Extract the [x, y] coordinate from the center of the cell holding the provided text.  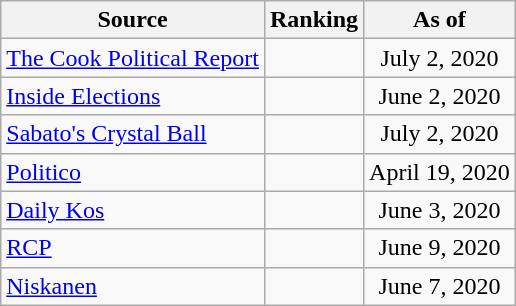
June 7, 2020 [440, 286]
June 3, 2020 [440, 210]
Niskanen [133, 286]
As of [440, 20]
The Cook Political Report [133, 58]
RCP [133, 248]
April 19, 2020 [440, 172]
Inside Elections [133, 96]
June 2, 2020 [440, 96]
June 9, 2020 [440, 248]
Politico [133, 172]
Daily Kos [133, 210]
Ranking [314, 20]
Sabato's Crystal Ball [133, 134]
Source [133, 20]
